From the cell containing the given text, extract its center point as (X, Y) coordinate. 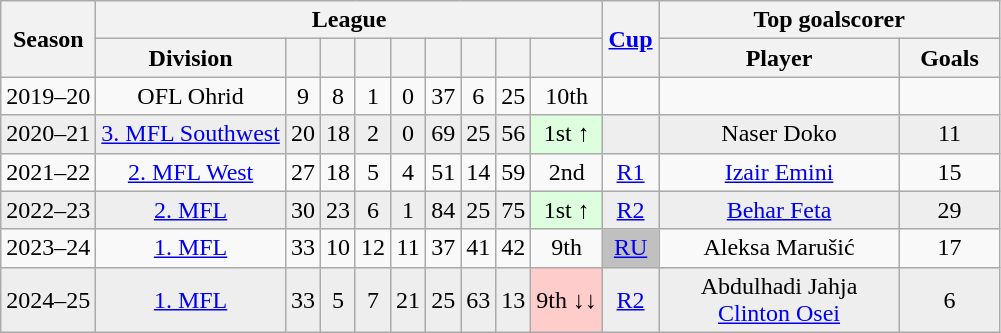
Abdulhadi JahjaClinton Osei (780, 300)
59 (514, 172)
7 (372, 300)
41 (478, 248)
21 (408, 300)
2nd (567, 172)
84 (444, 210)
2022–23 (48, 210)
15 (949, 172)
8 (338, 96)
63 (478, 300)
2. MFL West (191, 172)
17 (949, 248)
20 (302, 134)
13 (514, 300)
Aleksa Marušić (780, 248)
RU (631, 248)
23 (338, 210)
9th (567, 248)
2021–22 (48, 172)
Goals (949, 58)
R1 (631, 172)
14 (478, 172)
Izair Emini (780, 172)
Cup (631, 39)
OFL Ohrid (191, 96)
Naser Doko (780, 134)
2019–20 (48, 96)
75 (514, 210)
2. MFL (191, 210)
2024–25 (48, 300)
2023–24 (48, 248)
12 (372, 248)
9 (302, 96)
League (350, 20)
Top goalscorer (830, 20)
42 (514, 248)
3. MFL Southwest (191, 134)
2 (372, 134)
30 (302, 210)
Behar Feta (780, 210)
Season (48, 39)
51 (444, 172)
9th ↓↓ (567, 300)
4 (408, 172)
Player (780, 58)
56 (514, 134)
10th (567, 96)
10 (338, 248)
27 (302, 172)
Division (191, 58)
29 (949, 210)
69 (444, 134)
2020–21 (48, 134)
